Detect which cell encompasses the target text, then output its [X, Y] center coordinate. 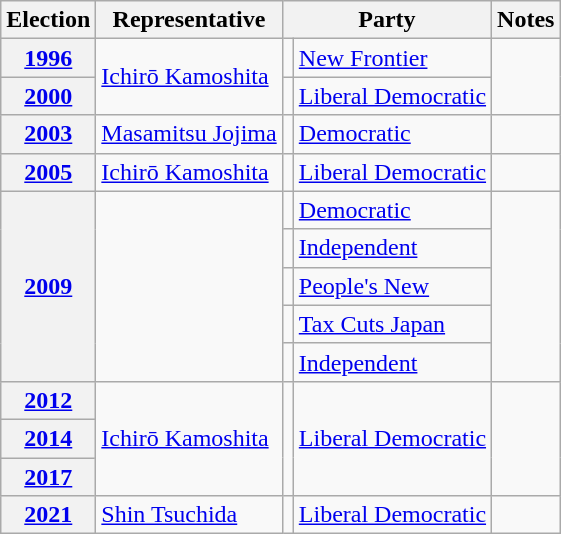
Shin Tsuchida [189, 515]
2014 [48, 438]
People's New [392, 286]
Representative [189, 20]
2000 [48, 96]
Party [386, 20]
2005 [48, 172]
2017 [48, 477]
New Frontier [392, 58]
Notes [526, 20]
2021 [48, 515]
2003 [48, 134]
Election [48, 20]
Masamitsu Jojima [189, 134]
Tax Cuts Japan [392, 324]
1996 [48, 58]
2009 [48, 286]
2012 [48, 400]
